For the text-containing cell, return its midpoint in [x, y] coordinate format. 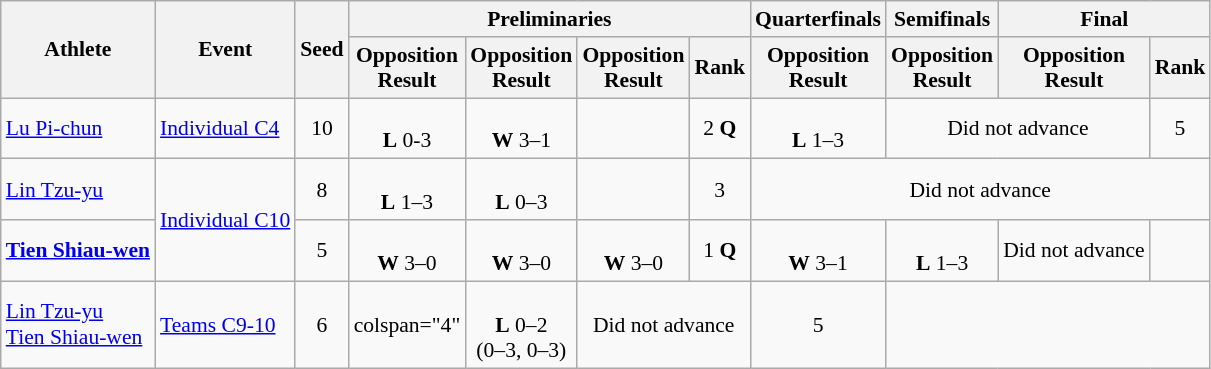
Preliminaries [550, 19]
Quarterfinals [818, 19]
colspan="4" [408, 324]
Seed [322, 50]
L 0–2(0–3, 0–3) [521, 324]
Tien Shiau-wen [78, 250]
Individual C10 [225, 220]
10 [322, 128]
Final [1104, 19]
3 [720, 190]
Semifinals [942, 19]
Individual C4 [225, 128]
1 Q [720, 250]
Lin Tzu-yu [78, 190]
L 0–3 [521, 190]
Lu Pi-chun [78, 128]
2 Q [720, 128]
L 0-3 [408, 128]
8 [322, 190]
6 [322, 324]
Teams C9-10 [225, 324]
Athlete [78, 50]
Lin Tzu-yuTien Shiau-wen [78, 324]
Event [225, 50]
